Search for the cell housing the specified text and yield its [x, y] center coordinate. 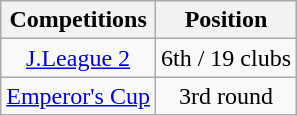
Emperor's Cup [78, 96]
Competitions [78, 20]
3rd round [226, 96]
6th / 19 clubs [226, 58]
Position [226, 20]
J.League 2 [78, 58]
